Extract the [x, y] coordinate from the center of the cell holding the provided text.  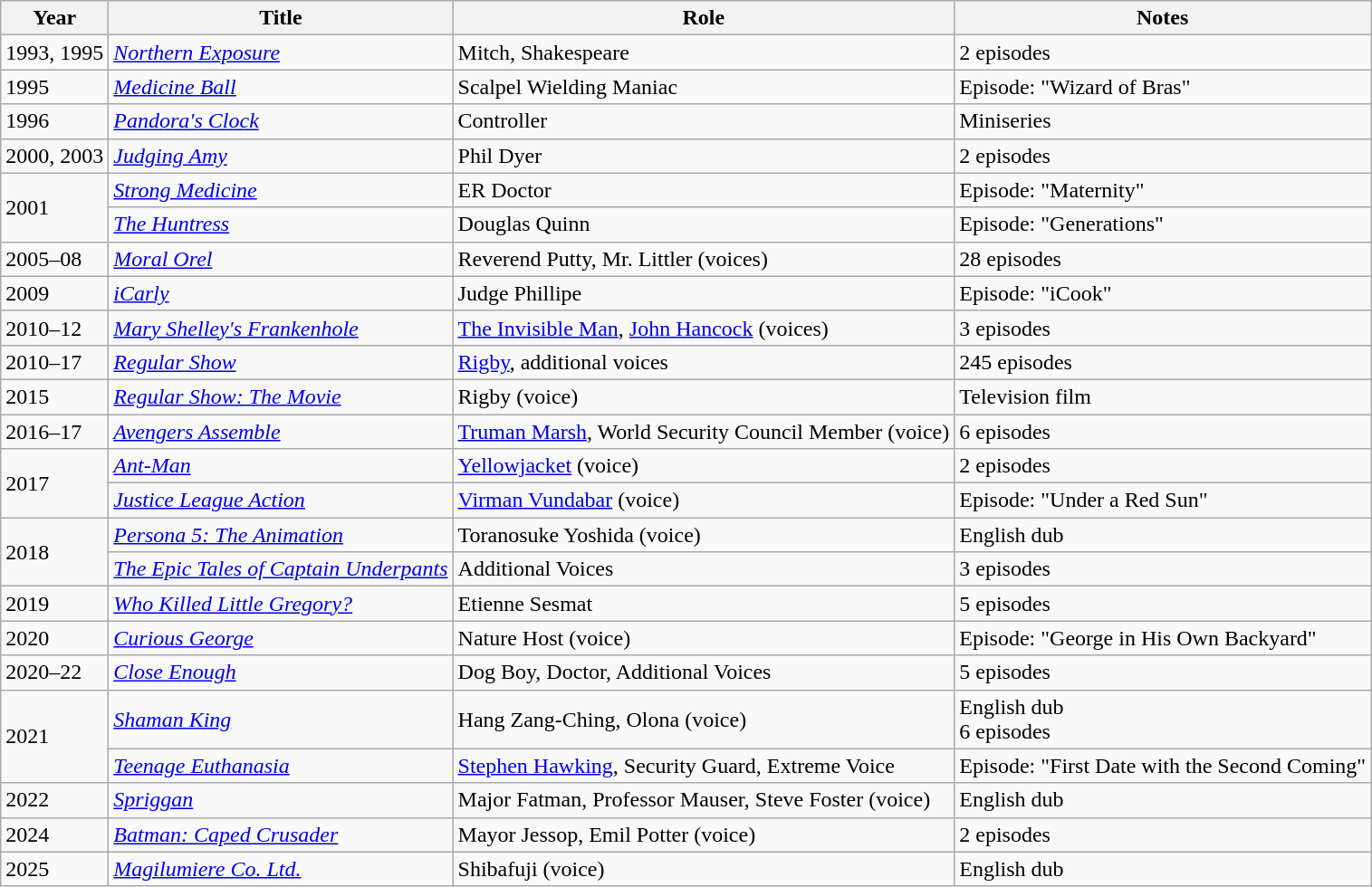
Controller [704, 121]
28 episodes [1163, 259]
Regular Show: The Movie [281, 396]
1996 [54, 121]
1993, 1995 [54, 52]
The Invisible Man, John Hancock (voices) [704, 328]
Who Killed Little Gregory? [281, 604]
ER Doctor [704, 190]
Additional Voices [704, 569]
245 episodes [1163, 362]
2017 [54, 483]
Reverend Putty, Mr. Littler (voices) [704, 259]
Episode: "iCook" [1163, 293]
Hang Zang-Ching, Olona (voice) [704, 719]
Scalpel Wielding Maniac [704, 87]
Regular Show [281, 362]
Northern Exposure [281, 52]
Shaman King [281, 719]
Yellowjacket (voice) [704, 466]
Persona 5: The Animation [281, 535]
Episode: "George in His Own Backyard" [1163, 638]
Magilumiere Co. Ltd. [281, 869]
Truman Marsh, World Security Council Member (voice) [704, 432]
6 episodes [1163, 432]
Episode: "Wizard of Bras" [1163, 87]
Douglas Quinn [704, 224]
2025 [54, 869]
Batman: Caped Crusader [281, 835]
2010–17 [54, 362]
Mitch, Shakespeare [704, 52]
Episode: "Maternity" [1163, 190]
Curious George [281, 638]
Shibafuji (voice) [704, 869]
2010–12 [54, 328]
Toranosuke Yoshida (voice) [704, 535]
Phil Dyer [704, 156]
Pandora's Clock [281, 121]
2020–22 [54, 672]
Episode: "Under a Red Sun" [1163, 501]
2009 [54, 293]
2020 [54, 638]
2019 [54, 604]
Dog Boy, Doctor, Additional Voices [704, 672]
Etienne Sesmat [704, 604]
Moral Orel [281, 259]
Nature Host (voice) [704, 638]
Miniseries [1163, 121]
Ant-Man [281, 466]
2022 [54, 800]
2024 [54, 835]
Strong Medicine [281, 190]
Episode: "Generations" [1163, 224]
Television film [1163, 396]
Judging Amy [281, 156]
English dub6 episodes [1163, 719]
Mary Shelley's Frankenhole [281, 328]
Role [704, 18]
Notes [1163, 18]
Year [54, 18]
The Huntress [281, 224]
Mayor Jessop, Emil Potter (voice) [704, 835]
Major Fatman, Professor Mauser, Steve Foster (voice) [704, 800]
Virman Vundabar (voice) [704, 501]
Avengers Assemble [281, 432]
2021 [54, 737]
Episode: "First Date with the Second Coming" [1163, 766]
iCarly [281, 293]
2016–17 [54, 432]
Spriggan [281, 800]
2000, 2003 [54, 156]
Rigby (voice) [704, 396]
2001 [54, 207]
Teenage Euthanasia [281, 766]
1995 [54, 87]
Judge Phillipe [704, 293]
Title [281, 18]
Rigby, additional voices [704, 362]
2018 [54, 552]
Stephen Hawking, Security Guard, Extreme Voice [704, 766]
2005–08 [54, 259]
The Epic Tales of Captain Underpants [281, 569]
Medicine Ball [281, 87]
2015 [54, 396]
Close Enough [281, 672]
Justice League Action [281, 501]
